Determine the (x, y) coordinate at the center of the cell enclosing the given text.  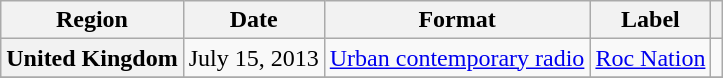
Format (457, 20)
United Kingdom (92, 58)
Date (254, 20)
July 15, 2013 (254, 58)
Urban contemporary radio (457, 58)
Roc Nation (650, 58)
Label (650, 20)
Region (92, 20)
